Pinpoint the cell where the given text exists, returning its [x, y] midpoint coordinate. 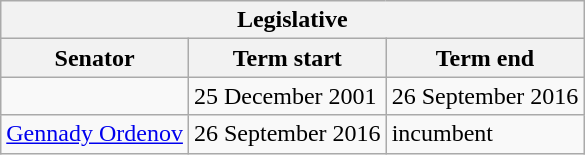
Senator [95, 58]
Legislative [292, 20]
Term end [485, 58]
Gennady Ordenov [95, 134]
25 December 2001 [287, 96]
incumbent [485, 134]
Term start [287, 58]
